Search for the cell housing the specified text and yield its [X, Y] center coordinate. 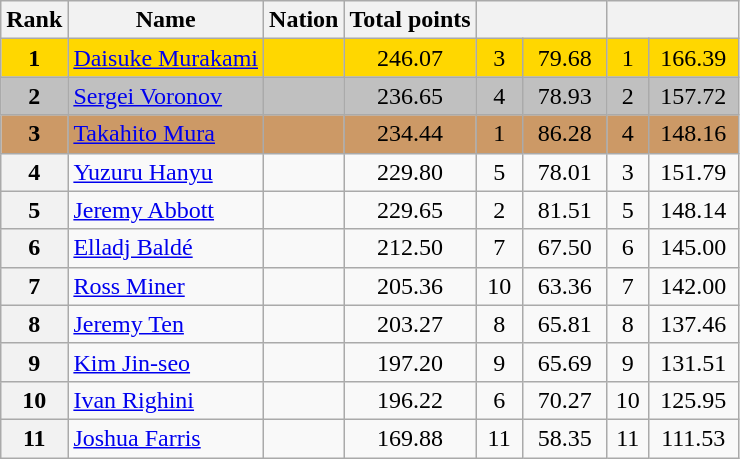
197.20 [410, 362]
137.46 [693, 324]
Yuzuru Hanyu [166, 172]
142.00 [693, 286]
157.72 [693, 96]
81.51 [564, 210]
169.88 [410, 438]
65.81 [564, 324]
Joshua Farris [166, 438]
70.27 [564, 400]
125.95 [693, 400]
58.35 [564, 438]
Daisuke Murakami [166, 58]
229.80 [410, 172]
196.22 [410, 400]
86.28 [564, 134]
Elladj Baldé [166, 248]
63.36 [564, 286]
65.69 [564, 362]
166.39 [693, 58]
246.07 [410, 58]
Nation [304, 20]
111.53 [693, 438]
229.65 [410, 210]
Jeremy Abbott [166, 210]
212.50 [410, 248]
148.16 [693, 134]
Name [166, 20]
Sergei Voronov [166, 96]
Kim Jin-seo [166, 362]
203.27 [410, 324]
148.14 [693, 210]
79.68 [564, 58]
145.00 [693, 248]
Ivan Righini [166, 400]
236.65 [410, 96]
131.51 [693, 362]
Ross Miner [166, 286]
78.01 [564, 172]
67.50 [564, 248]
Jeremy Ten [166, 324]
Rank [34, 20]
151.79 [693, 172]
Total points [410, 20]
205.36 [410, 286]
Takahito Mura [166, 134]
78.93 [564, 96]
234.44 [410, 134]
